Pinpoint the cell where the given text exists, returning its [x, y] midpoint coordinate. 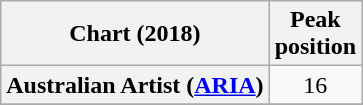
Australian Artist (ARIA) [135, 85]
Chart (2018) [135, 34]
16 [315, 85]
Peakposition [315, 34]
